Search for the cell housing the specified text and yield its [X, Y] center coordinate. 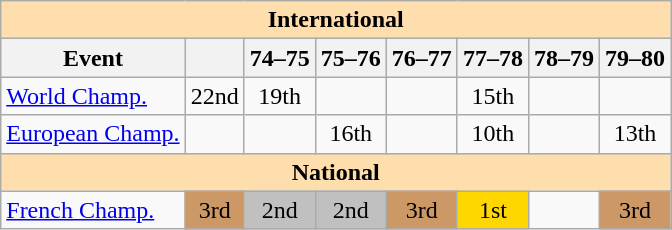
French Champ. [93, 210]
78–79 [564, 58]
10th [492, 134]
75–76 [350, 58]
International [336, 20]
15th [492, 96]
19th [280, 96]
World Champ. [93, 96]
13th [634, 134]
1st [492, 210]
22nd [214, 96]
77–78 [492, 58]
76–77 [422, 58]
Event [93, 58]
74–75 [280, 58]
European Champ. [93, 134]
National [336, 172]
16th [350, 134]
79–80 [634, 58]
